Find where the given text appears and provide that cell's center as [X, Y] coordinate. 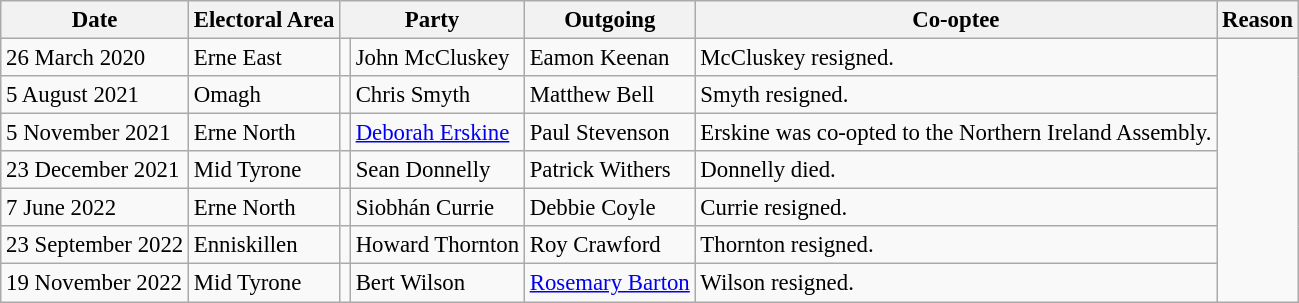
Party [432, 20]
Bert Wilson [437, 283]
Reason [1258, 20]
Electoral Area [264, 20]
Outgoing [610, 20]
Co-optee [956, 20]
Siobhán Currie [437, 208]
Date [95, 20]
Thornton resigned. [956, 245]
19 November 2022 [95, 283]
Eamon Keenan [610, 58]
Smyth resigned. [956, 95]
Howard Thornton [437, 245]
5 November 2021 [95, 133]
Donnelly died. [956, 170]
Rosemary Barton [610, 283]
Enniskillen [264, 245]
Roy Crawford [610, 245]
Debbie Coyle [610, 208]
Wilson resigned. [956, 283]
John McCluskey [437, 58]
Sean Donnelly [437, 170]
Matthew Bell [610, 95]
Patrick Withers [610, 170]
Omagh [264, 95]
McCluskey resigned. [956, 58]
23 September 2022 [95, 245]
26 March 2020 [95, 58]
23 December 2021 [95, 170]
5 August 2021 [95, 95]
Erne East [264, 58]
Chris Smyth [437, 95]
7 June 2022 [95, 208]
Erskine was co-opted to the Northern Ireland Assembly. [956, 133]
Currie resigned. [956, 208]
Deborah Erskine [437, 133]
Paul Stevenson [610, 133]
